Output the (X, Y) coordinate of the center of the cell containing the given text.  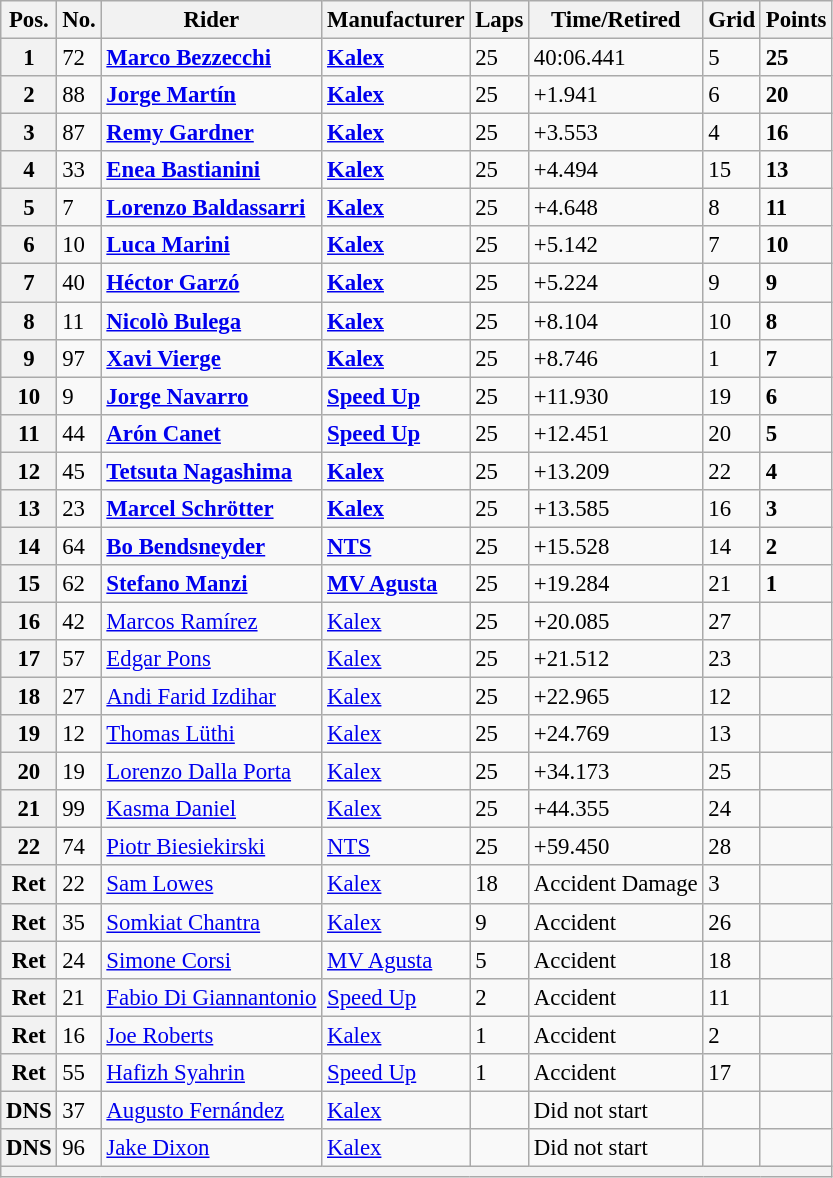
+13.585 (616, 509)
88 (79, 95)
40 (79, 283)
44 (79, 433)
Lorenzo Dalla Porta (212, 772)
Bo Bendsneyder (212, 546)
Nicolò Bulega (212, 321)
Lorenzo Baldassarri (212, 208)
+19.284 (616, 584)
Stefano Manzi (212, 584)
Arón Canet (212, 433)
+21.512 (616, 659)
Thomas Lüthi (212, 734)
+24.769 (616, 734)
Grid (732, 20)
Simone Corsi (212, 960)
62 (79, 584)
Joe Roberts (212, 1035)
+59.450 (616, 847)
+4.648 (616, 208)
97 (79, 358)
Héctor Garzó (212, 283)
Jorge Martín (212, 95)
+8.746 (616, 358)
+8.104 (616, 321)
Marcel Schrötter (212, 509)
+20.085 (616, 621)
45 (79, 471)
Time/Retired (616, 20)
Xavi Vierge (212, 358)
+15.528 (616, 546)
Edgar Pons (212, 659)
+13.209 (616, 471)
Marcos Ramírez (212, 621)
+5.224 (616, 283)
Augusto Fernández (212, 1110)
+5.142 (616, 245)
+11.930 (616, 396)
Accident Damage (616, 885)
Sam Lowes (212, 885)
Enea Bastianini (212, 170)
55 (79, 1073)
64 (79, 546)
+34.173 (616, 772)
Points (796, 20)
87 (79, 133)
74 (79, 847)
26 (732, 922)
96 (79, 1148)
+4.494 (616, 170)
Jake Dixon (212, 1148)
+1.941 (616, 95)
Somkiat Chantra (212, 922)
Rider (212, 20)
Andi Farid Izdihar (212, 697)
37 (79, 1110)
28 (732, 847)
Jorge Navarro (212, 396)
+3.553 (616, 133)
72 (79, 58)
Marco Bezzecchi (212, 58)
Kasma Daniel (212, 809)
33 (79, 170)
Piotr Biesiekirski (212, 847)
Remy Gardner (212, 133)
Laps (500, 20)
42 (79, 621)
+12.451 (616, 433)
Pos. (29, 20)
99 (79, 809)
57 (79, 659)
Manufacturer (396, 20)
35 (79, 922)
Luca Marini (212, 245)
+44.355 (616, 809)
No. (79, 20)
+22.965 (616, 697)
40:06.441 (616, 58)
Tetsuta Nagashima (212, 471)
Fabio Di Giannantonio (212, 997)
Hafizh Syahrin (212, 1073)
